Return the [x, y] coordinate for the center point of the cell that contains the specified text.  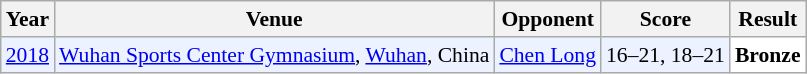
Chen Long [548, 55]
Result [768, 19]
Wuhan Sports Center Gymnasium, Wuhan, China [274, 55]
Bronze [768, 55]
Year [28, 19]
2018 [28, 55]
16–21, 18–21 [666, 55]
Score [666, 19]
Opponent [548, 19]
Venue [274, 19]
